Locate the cell with the specified text and output its (x, y) center coordinate. 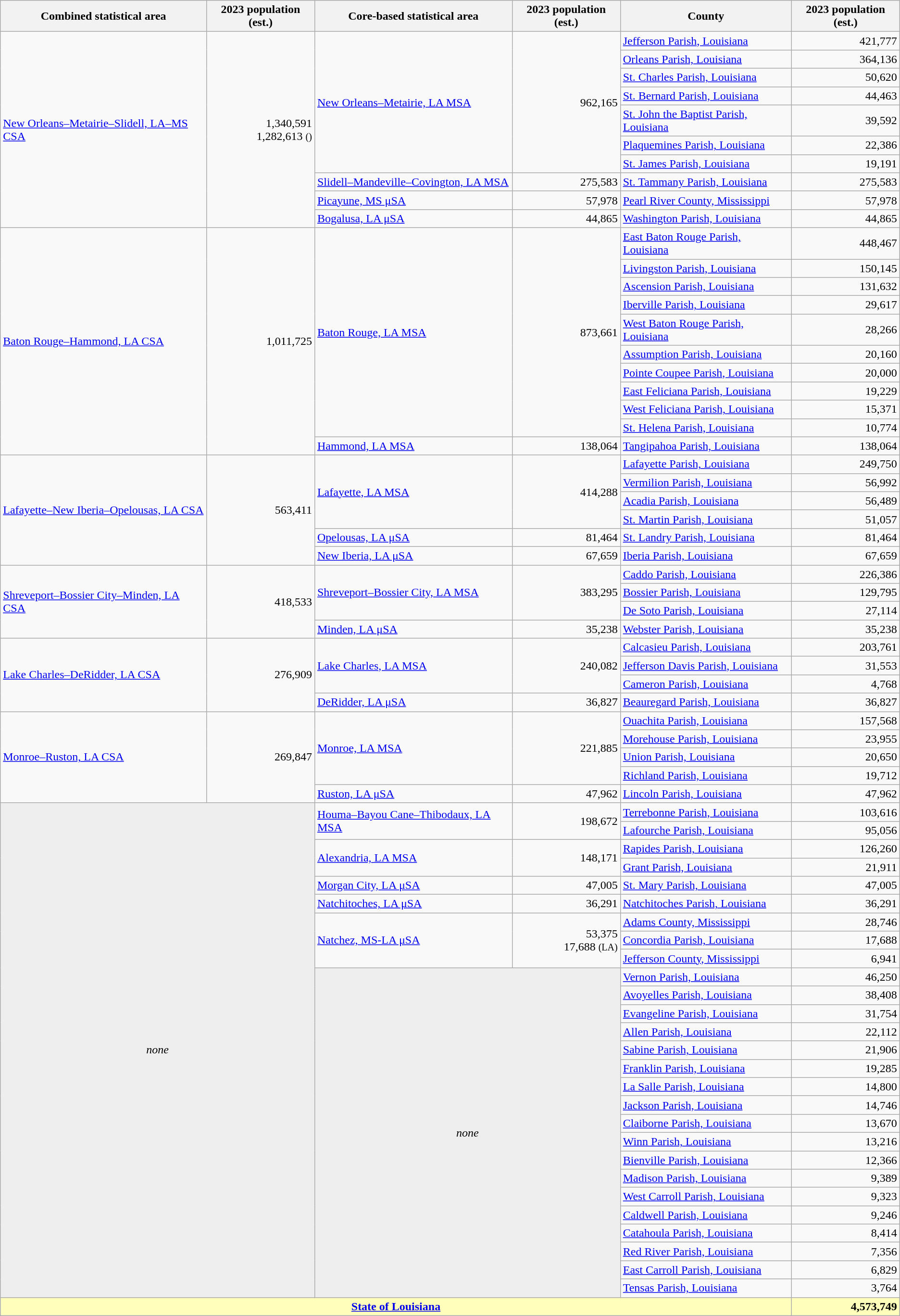
Natchitoches, LA μSA (413, 904)
103,616 (845, 812)
29,617 (845, 305)
20,650 (845, 757)
414,288 (566, 492)
St. John the Baptist Parish, Louisiana (706, 120)
Lafourche Parish, Louisiana (706, 830)
14,746 (845, 1105)
873,661 (566, 332)
Hammond, LA MSA (413, 446)
276,909 (261, 675)
Catahoula Parish, Louisiana (706, 1233)
53,37517,688 (LA) (566, 940)
Jefferson Parish, Louisiana (706, 41)
28,746 (845, 922)
9,389 (845, 1178)
56,489 (845, 501)
Vermilion Parish, Louisiana (706, 482)
6,941 (845, 959)
Natchitoches Parish, Louisiana (706, 904)
Slidell–Mandeville–Covington, LA MSA (413, 182)
364,136 (845, 59)
126,260 (845, 848)
22,112 (845, 1032)
131,632 (845, 287)
Morgan City, LA μSA (413, 886)
19,229 (845, 391)
East Baton Rouge Parish, Louisiana (706, 243)
31,754 (845, 1013)
14,800 (845, 1087)
St. Martin Parish, Louisiana (706, 519)
Evangeline Parish, Louisiana (706, 1013)
Jefferson County, Mississippi (706, 959)
221,885 (566, 748)
West Feliciana Parish, Louisiana (706, 409)
Monroe, LA MSA (413, 748)
St. Mary Parish, Louisiana (706, 886)
Lafayette Parish, Louisiana (706, 464)
Madison Parish, Louisiana (706, 1178)
St. Tammany Parish, Louisiana (706, 182)
13,216 (845, 1141)
Franklin Parish, Louisiana (706, 1068)
Union Parish, Louisiana (706, 757)
20,000 (845, 373)
157,568 (845, 721)
418,533 (261, 601)
Tensas Parish, Louisiana (706, 1288)
Winn Parish, Louisiana (706, 1141)
East Feliciana Parish, Louisiana (706, 391)
Avoyelles Parish, Louisiana (706, 995)
Lincoln Parish, Louisiana (706, 794)
Jefferson Davis Parish, Louisiana (706, 666)
1,340,5911,282,613 () (261, 130)
Monroe–Ruston, LA CSA (104, 757)
448,467 (845, 243)
Terrebonne Parish, Louisiana (706, 812)
21,911 (845, 867)
Calcasieu Parish, Louisiana (706, 647)
10,774 (845, 428)
Lake Charles, LA MSA (413, 666)
Ruston, LA μSA (413, 794)
Jackson Parish, Louisiana (706, 1105)
State of Louisiana (396, 1306)
421,777 (845, 41)
129,795 (845, 593)
DeRidder, LA μSA (413, 702)
Lafayette, LA MSA (413, 492)
Vernon Parish, Louisiana (706, 977)
Pointe Coupee Parish, Louisiana (706, 373)
Allen Parish, Louisiana (706, 1032)
Pearl River County, Mississippi (706, 200)
Caldwell Parish, Louisiana (706, 1215)
51,057 (845, 519)
8,414 (845, 1233)
Ouachita Parish, Louisiana (706, 721)
Cameron Parish, Louisiana (706, 684)
County (706, 16)
Richland Parish, Louisiana (706, 775)
46,250 (845, 977)
95,056 (845, 830)
9,246 (845, 1215)
New Orleans–Metairie–Slidell, LA–MS CSA (104, 130)
Opelousas, LA μSA (413, 537)
28,266 (845, 330)
Lafayette–New Iberia–Opelousas, LA CSA (104, 510)
St. Bernard Parish, Louisiana (706, 96)
563,411 (261, 510)
383,295 (566, 592)
Acadia Parish, Louisiana (706, 501)
Iberville Parish, Louisiana (706, 305)
50,620 (845, 77)
St. James Parish, Louisiana (706, 164)
Iberia Parish, Louisiana (706, 556)
Caddo Parish, Louisiana (706, 574)
Assumption Parish, Louisiana (706, 354)
Webster Parish, Louisiana (706, 629)
Combined statistical area (104, 16)
Minden, LA μSA (413, 629)
9,323 (845, 1197)
13,670 (845, 1123)
Rapides Parish, Louisiana (706, 848)
Sabine Parish, Louisiana (706, 1050)
3,764 (845, 1288)
Picayune, MS μSA (413, 200)
Morehouse Parish, Louisiana (706, 739)
West Carroll Parish, Louisiana (706, 1197)
Adams County, Mississippi (706, 922)
226,386 (845, 574)
Shreveport–Bossier City, LA MSA (413, 592)
Livingston Parish, Louisiana (706, 268)
19,285 (845, 1068)
21,906 (845, 1050)
Concordia Parish, Louisiana (706, 940)
St. Charles Parish, Louisiana (706, 77)
22,386 (845, 145)
4,573,749 (845, 1306)
Lake Charles–DeRidder, LA CSA (104, 675)
962,165 (566, 102)
Bogalusa, LA μSA (413, 218)
249,750 (845, 464)
Bienville Parish, Louisiana (706, 1160)
27,114 (845, 611)
269,847 (261, 757)
38,408 (845, 995)
Washington Parish, Louisiana (706, 218)
39,592 (845, 120)
Ascension Parish, Louisiana (706, 287)
12,366 (845, 1160)
4,768 (845, 684)
31,553 (845, 666)
Plaquemines Parish, Louisiana (706, 145)
6,829 (845, 1270)
19,712 (845, 775)
Red River Parish, Louisiana (706, 1252)
7,356 (845, 1252)
Beauregard Parish, Louisiana (706, 702)
La Salle Parish, Louisiana (706, 1087)
New Iberia, LA μSA (413, 556)
Alexandria, LA MSA (413, 858)
Tangipahoa Parish, Louisiana (706, 446)
240,082 (566, 666)
Baton Rouge–Hammond, LA CSA (104, 342)
West Baton Rouge Parish, Louisiana (706, 330)
203,761 (845, 647)
Core-based statistical area (413, 16)
56,992 (845, 482)
Baton Rouge, LA MSA (413, 332)
East Carroll Parish, Louisiana (706, 1270)
20,160 (845, 354)
Shreveport–Bossier City–Minden, LA CSA (104, 601)
150,145 (845, 268)
Claiborne Parish, Louisiana (706, 1123)
15,371 (845, 409)
Orleans Parish, Louisiana (706, 59)
Natchez, MS-LA μSA (413, 940)
19,191 (845, 164)
198,672 (566, 821)
Grant Parish, Louisiana (706, 867)
St. Helena Parish, Louisiana (706, 428)
St. Landry Parish, Louisiana (706, 537)
Bossier Parish, Louisiana (706, 593)
De Soto Parish, Louisiana (706, 611)
New Orleans–Metairie, LA MSA (413, 102)
44,463 (845, 96)
148,171 (566, 858)
Houma–Bayou Cane–Thibodaux, LA MSA (413, 821)
23,955 (845, 739)
1,011,725 (261, 342)
17,688 (845, 940)
